Extract the [X, Y] coordinate from the center of the cell holding the provided text.  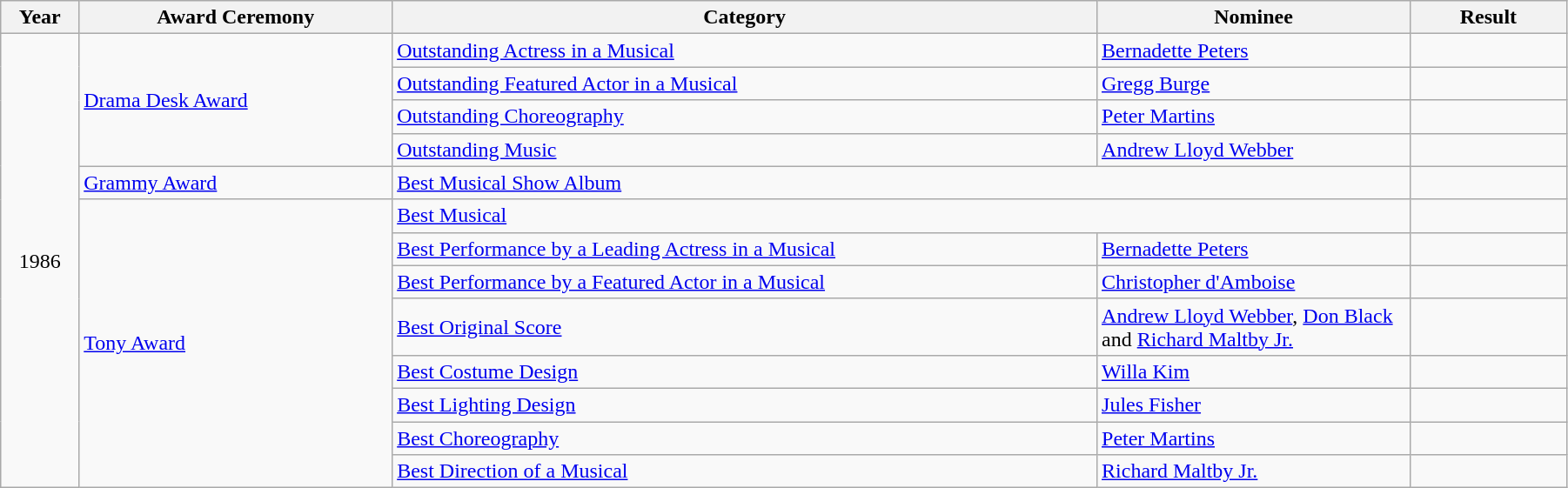
Best Musical Show Album [901, 183]
Year [40, 17]
Richard Maltby Jr. [1254, 471]
Outstanding Choreography [745, 117]
Grammy Award [236, 183]
Best Costume Design [745, 371]
Andrew Lloyd Webber [1254, 150]
Category [745, 17]
Andrew Lloyd Webber, Don Black and Richard Maltby Jr. [1254, 327]
1986 [40, 261]
Outstanding Music [745, 150]
Best Direction of a Musical [745, 471]
Christopher d'Amboise [1254, 282]
Willa Kim [1254, 371]
Best Choreography [745, 438]
Result [1488, 17]
Outstanding Featured Actor in a Musical [745, 84]
Best Performance by a Leading Actress in a Musical [745, 249]
Award Ceremony [236, 17]
Best Performance by a Featured Actor in a Musical [745, 282]
Gregg Burge [1254, 84]
Best Original Score [745, 327]
Outstanding Actress in a Musical [745, 50]
Best Musical [901, 216]
Jules Fisher [1254, 404]
Tony Award [236, 344]
Drama Desk Award [236, 100]
Best Lighting Design [745, 404]
Nominee [1254, 17]
